Extract the (X, Y) coordinate from the center of the cell holding the provided text.  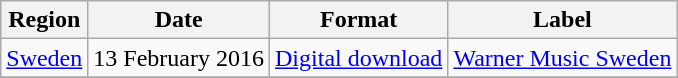
Format (359, 20)
Digital download (359, 58)
Warner Music Sweden (562, 58)
Label (562, 20)
13 February 2016 (179, 58)
Region (44, 20)
Date (179, 20)
Sweden (44, 58)
